Find where the given text appears and provide that cell's center as [X, Y] coordinate. 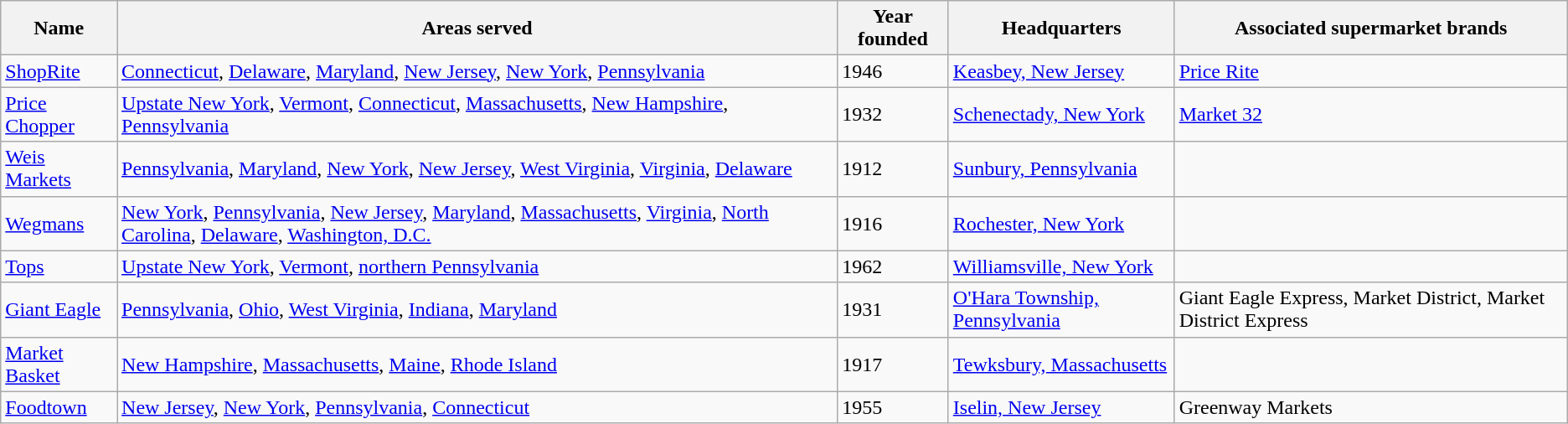
Associated supermarket brands [1370, 28]
O'Hara Township, Pennsylvania [1061, 310]
Tewksbury, Massachusetts [1061, 364]
Upstate New York, Vermont, northern Pennsylvania [477, 266]
1962 [893, 266]
1932 [893, 114]
New Jersey, New York, Pennsylvania, Connecticut [477, 407]
Headquarters [1061, 28]
Price Rite [1370, 71]
1955 [893, 407]
Pennsylvania, Ohio, West Virginia, Indiana, Maryland [477, 310]
New Hampshire, Massachusetts, Maine, Rhode Island [477, 364]
Weis Markets [59, 169]
Pennsylvania, Maryland, New York, New Jersey, West Virginia, Virginia, Delaware [477, 169]
Greenway Markets [1370, 407]
Tops [59, 266]
Iselin, New Jersey [1061, 407]
Keasbey, New Jersey [1061, 71]
Upstate New York, Vermont, Connecticut, Massachusetts, New Hampshire, Pennsylvania [477, 114]
1946 [893, 71]
ShopRite [59, 71]
Williamsville, New York [1061, 266]
Giant Eagle [59, 310]
Giant Eagle Express, Market District, Market District Express [1370, 310]
1912 [893, 169]
1916 [893, 223]
Rochester, New York [1061, 223]
Areas served [477, 28]
1931 [893, 310]
Connecticut, Delaware, Maryland, New Jersey, New York, Pennsylvania [477, 71]
Market Basket [59, 364]
Foodtown [59, 407]
Name [59, 28]
1917 [893, 364]
New York, Pennsylvania, New Jersey, Maryland, Massachusetts, Virginia, North Carolina, Delaware, Washington, D.C. [477, 223]
Price Chopper [59, 114]
Wegmans [59, 223]
Sunbury, Pennsylvania [1061, 169]
Market 32 [1370, 114]
Schenectady, New York [1061, 114]
Year founded [893, 28]
